Locate the cell with the specified text and output its (x, y) center coordinate. 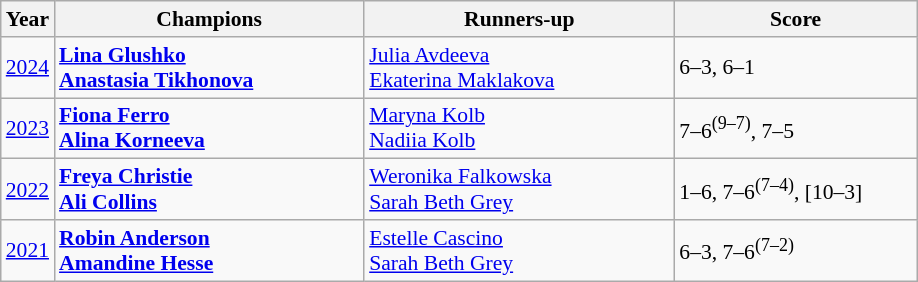
Champions (209, 19)
Runners-up (519, 19)
2021 (28, 250)
6–3, 7–6(7–2) (796, 250)
Freya Christie Ali Collins (209, 190)
Julia Avdeeva Ekaterina Maklakova (519, 68)
Weronika Falkowska Sarah Beth Grey (519, 190)
7–6(9–7), 7–5 (796, 128)
2022 (28, 190)
6–3, 6–1 (796, 68)
1–6, 7–6(7–4), [10–3] (796, 190)
Estelle Cascino Sarah Beth Grey (519, 250)
2023 (28, 128)
Lina Glushko Anastasia Tikhonova (209, 68)
Robin Anderson Amandine Hesse (209, 250)
2024 (28, 68)
Score (796, 19)
Maryna Kolb Nadiia Kolb (519, 128)
Year (28, 19)
Fiona Ferro Alina Korneeva (209, 128)
